Return the [x, y] coordinate for the center point of the cell that contains the specified text.  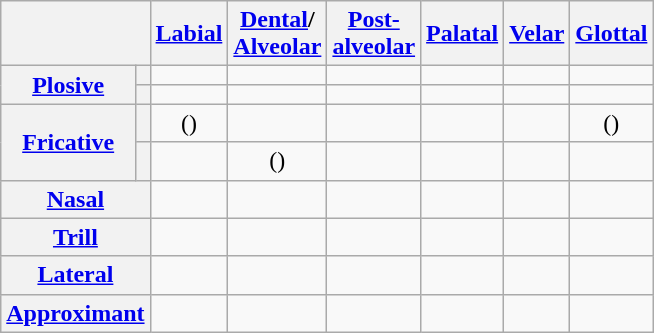
Fricative [68, 142]
Lateral [76, 275]
Velar [537, 34]
Trill [76, 237]
Palatal [462, 34]
Plosive [68, 85]
Approximant [76, 313]
Labial [189, 34]
Glottal [612, 34]
Dental/Alveolar [278, 34]
Post-alveolar [374, 34]
Nasal [76, 199]
